Capture the cell that displays the provided text and extract its (X, Y) central coordinate. 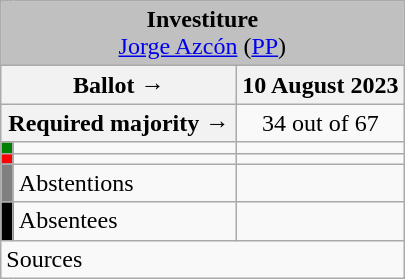
Sources (202, 259)
Absentees (125, 221)
InvestitureJorge Azcón (PP) (202, 34)
Ballot → (119, 85)
Abstentions (125, 183)
Required majority → (119, 123)
10 August 2023 (320, 85)
34 out of 67 (320, 123)
